Pinpoint the cell where the given text exists, returning its (X, Y) midpoint coordinate. 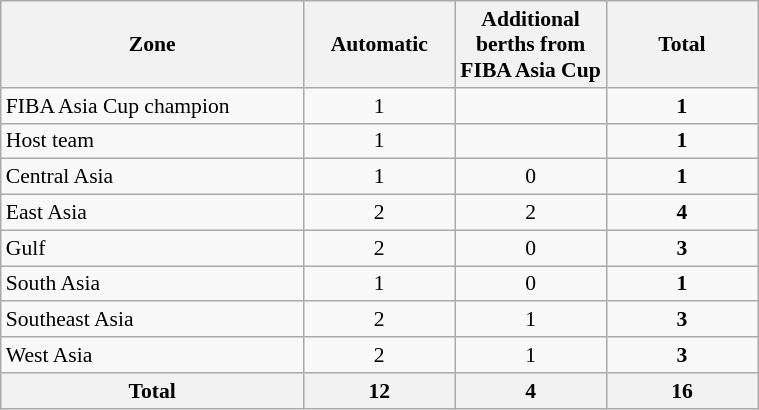
12 (380, 391)
Zone (152, 44)
West Asia (152, 355)
South Asia (152, 284)
Automatic (380, 44)
Central Asia (152, 177)
Host team (152, 141)
16 (682, 391)
East Asia (152, 213)
Additional berths from FIBA Asia Cup (530, 44)
FIBA Asia Cup champion (152, 106)
Southeast Asia (152, 320)
Gulf (152, 248)
